Find where the given text appears and provide that cell's center as [X, Y] coordinate. 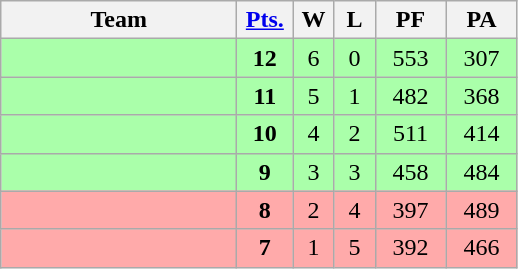
458 [410, 172]
6 [314, 58]
484 [482, 172]
368 [482, 96]
PA [482, 20]
11 [265, 96]
8 [265, 210]
10 [265, 134]
Team [119, 20]
W [314, 20]
511 [410, 134]
397 [410, 210]
12 [265, 58]
7 [265, 248]
0 [354, 58]
Pts. [265, 20]
392 [410, 248]
553 [410, 58]
307 [482, 58]
414 [482, 134]
489 [482, 210]
PF [410, 20]
482 [410, 96]
L [354, 20]
466 [482, 248]
9 [265, 172]
